Return the [x, y] coordinate for the center point of the cell that contains the specified text.  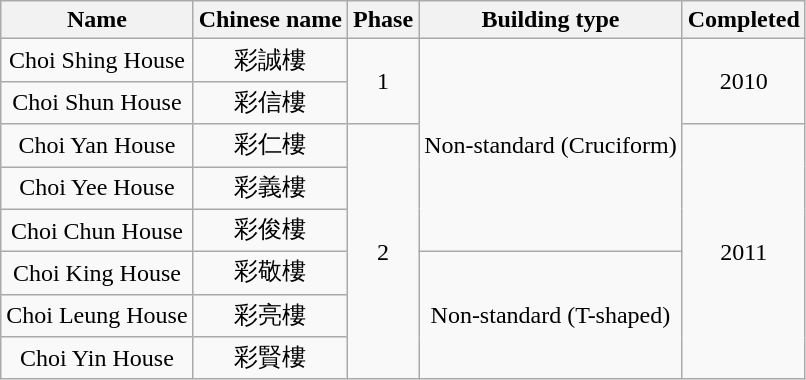
Choi Yan House [97, 146]
彩敬樓 [270, 274]
Building type [551, 20]
彩誠樓 [270, 60]
Choi Shing House [97, 60]
彩信樓 [270, 102]
Choi Yin House [97, 358]
2 [384, 252]
Choi Leung House [97, 316]
彩賢樓 [270, 358]
Choi Yee House [97, 188]
Name [97, 20]
彩亮樓 [270, 316]
彩俊樓 [270, 230]
2010 [744, 82]
Non-standard (Cruciform) [551, 146]
Phase [384, 20]
Chinese name [270, 20]
Choi Chun House [97, 230]
1 [384, 82]
Non-standard (T-shaped) [551, 316]
彩仁樓 [270, 146]
2011 [744, 252]
彩義樓 [270, 188]
Choi Shun House [97, 102]
Completed [744, 20]
Choi King House [97, 274]
